Find where the given text appears and provide that cell's center as [x, y] coordinate. 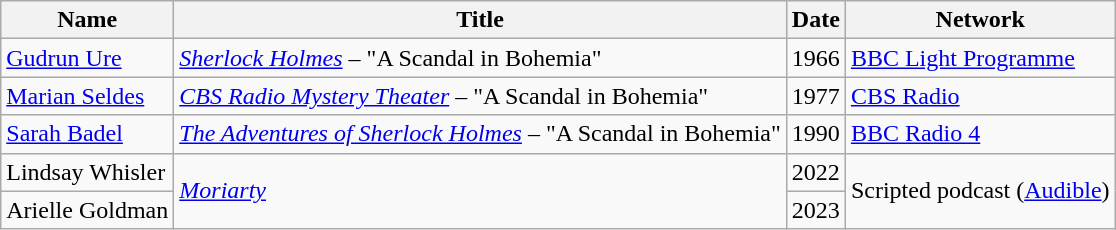
Gudrun Ure [88, 58]
BBC Radio 4 [980, 134]
Sarah Badel [88, 134]
Arielle Goldman [88, 210]
Lindsay Whisler [88, 172]
1990 [816, 134]
Sherlock Holmes – "A Scandal in Bohemia" [480, 58]
Marian Seldes [88, 96]
2023 [816, 210]
Scripted podcast (Audible) [980, 191]
Name [88, 20]
1977 [816, 96]
Date [816, 20]
CBS Radio [980, 96]
Title [480, 20]
The Adventures of Sherlock Holmes – "A Scandal in Bohemia" [480, 134]
BBC Light Programme [980, 58]
1966 [816, 58]
2022 [816, 172]
Network [980, 20]
Moriarty [480, 191]
CBS Radio Mystery Theater – "A Scandal in Bohemia" [480, 96]
